Return (X, Y) of the center of cell containing provided text 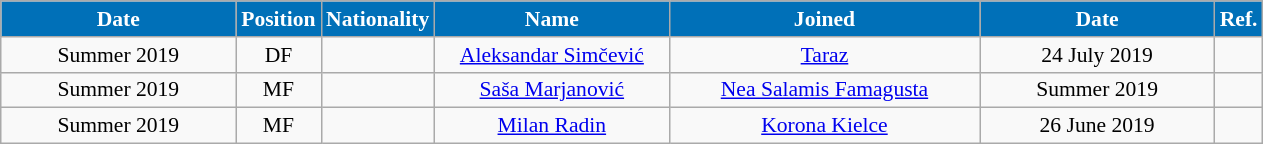
Nationality (378, 19)
Taraz (824, 55)
Name (552, 19)
Position (278, 19)
Milan Radin (552, 126)
24 July 2019 (1098, 55)
Nea Salamis Famagusta (824, 90)
26 June 2019 (1098, 126)
Ref. (1239, 19)
DF (278, 55)
Saša Marjanović (552, 90)
Korona Kielce (824, 126)
Aleksandar Simčević (552, 55)
Joined (824, 19)
